Capture the cell that displays the provided text and extract its (x, y) central coordinate. 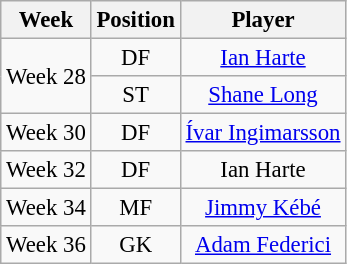
Week (46, 20)
ST (136, 95)
MF (136, 208)
Week 34 (46, 208)
Jimmy Kébé (263, 208)
Adam Federici (263, 245)
Week 36 (46, 245)
Week 32 (46, 170)
Week 28 (46, 76)
Player (263, 20)
Ívar Ingimarsson (263, 133)
Position (136, 20)
Shane Long (263, 95)
Week 30 (46, 133)
GK (136, 245)
